Pinpoint the cell where the given text exists, returning its (X, Y) midpoint coordinate. 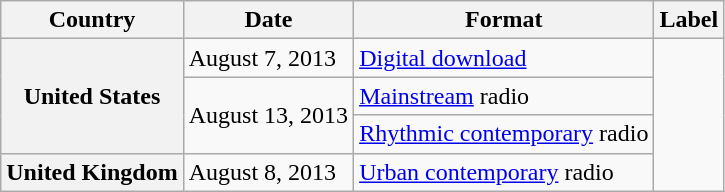
Country (92, 20)
Format (504, 20)
United States (92, 96)
Urban contemporary radio (504, 172)
Date (268, 20)
Rhythmic contemporary radio (504, 134)
Label (689, 20)
Digital download (504, 58)
August 13, 2013 (268, 115)
United Kingdom (92, 172)
Mainstream radio (504, 96)
August 7, 2013 (268, 58)
August 8, 2013 (268, 172)
